Find where the given text appears and provide that cell's center as [x, y] coordinate. 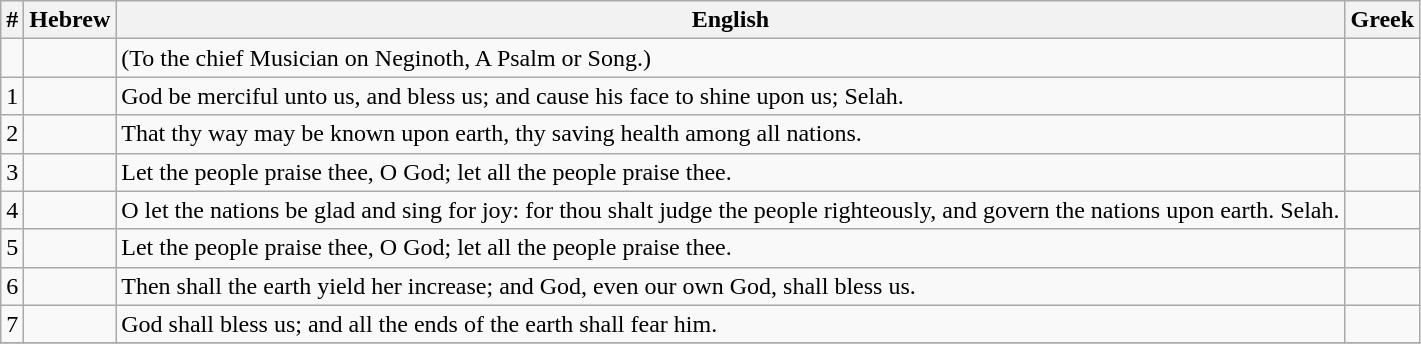
5 [12, 248]
That thy way may be known upon earth, thy saving health among all nations. [730, 134]
7 [12, 324]
(To the chief Musician on Neginoth, A Psalm or Song.) [730, 58]
3 [12, 172]
Hebrew [70, 20]
English [730, 20]
1 [12, 96]
God be merciful unto us, and bless us; and cause his face to shine upon us; Selah. [730, 96]
Then shall the earth yield her increase; and God, even our own God, shall bless us. [730, 286]
O let the nations be glad and sing for joy: for thou shalt judge the people righteously, and govern the nations upon earth. Selah. [730, 210]
Greek [1382, 20]
6 [12, 286]
4 [12, 210]
# [12, 20]
2 [12, 134]
God shall bless us; and all the ends of the earth shall fear him. [730, 324]
